Find where the given text appears and provide that cell's center as (X, Y) coordinate. 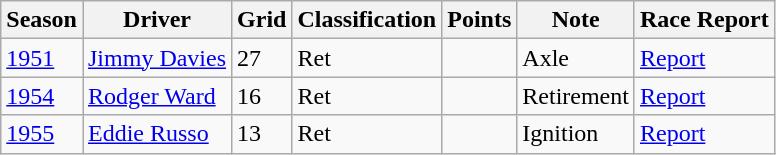
13 (262, 134)
Rodger Ward (156, 96)
Axle (576, 58)
Ignition (576, 134)
Jimmy Davies (156, 58)
1955 (42, 134)
1951 (42, 58)
Grid (262, 20)
Retirement (576, 96)
Note (576, 20)
Driver (156, 20)
16 (262, 96)
27 (262, 58)
Eddie Russo (156, 134)
Race Report (704, 20)
1954 (42, 96)
Classification (367, 20)
Season (42, 20)
Points (480, 20)
